Capture the cell that displays the provided text and extract its (X, Y) central coordinate. 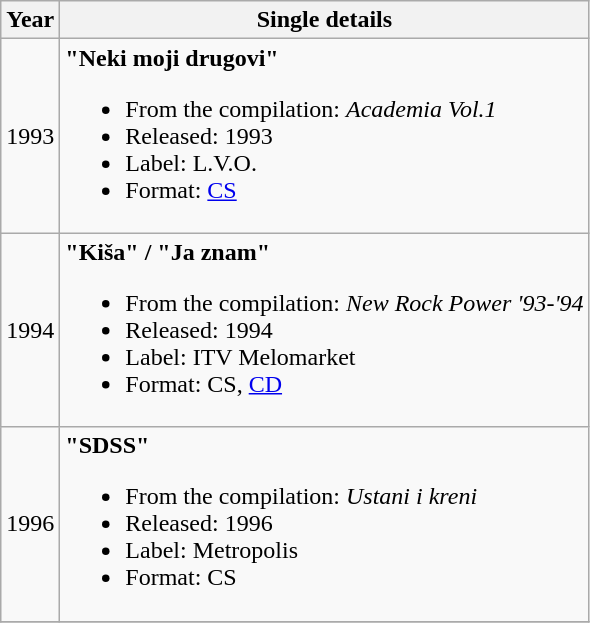
Year (30, 20)
"SDSS"From the compilation: Ustani i kreniReleased: 1996Label: MetropolisFormat: CS (324, 524)
1993 (30, 136)
"Kiša" / "Ja znam"From the compilation: New Rock Power '93-'94Released: 1994Label: ITV MelomarketFormat: CS, CD (324, 330)
Single details (324, 20)
"Neki moji drugovi"From the compilation: Academia Vol.1Released: 1993Label: L.V.O.Format: CS (324, 136)
1994 (30, 330)
1996 (30, 524)
